Scan for the cell matching the given text and deliver its (x, y) coordinate at center. 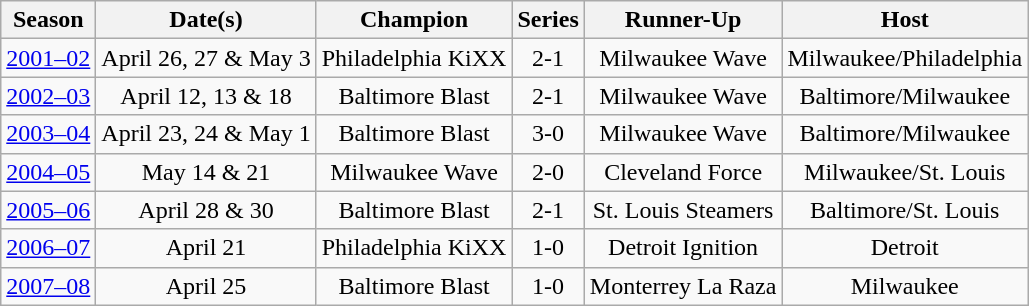
April 21 (206, 248)
April 25 (206, 286)
Baltimore/St. Louis (905, 210)
April 23, 24 & May 1 (206, 134)
2006–07 (48, 248)
Detroit Ignition (683, 248)
April 28 & 30 (206, 210)
2005–06 (48, 210)
2007–08 (48, 286)
April 26, 27 & May 3 (206, 58)
St. Louis Steamers (683, 210)
2001–02 (48, 58)
Detroit (905, 248)
Series (548, 20)
3-0 (548, 134)
Season (48, 20)
Milwaukee/St. Louis (905, 172)
Cleveland Force (683, 172)
2002–03 (48, 96)
Runner-Up (683, 20)
April 12, 13 & 18 (206, 96)
May 14 & 21 (206, 172)
2004–05 (48, 172)
Date(s) (206, 20)
Champion (414, 20)
2003–04 (48, 134)
Monterrey La Raza (683, 286)
Milwaukee (905, 286)
2-0 (548, 172)
Milwaukee/Philadelphia (905, 58)
Host (905, 20)
